Find where the given text appears and provide that cell's center as (x, y) coordinate. 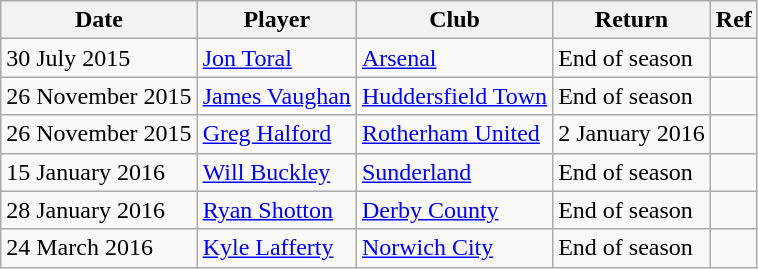
Greg Halford (276, 134)
30 July 2015 (99, 58)
James Vaughan (276, 96)
Player (276, 20)
24 March 2016 (99, 248)
15 January 2016 (99, 172)
Rotherham United (454, 134)
Sunderland (454, 172)
Date (99, 20)
2 January 2016 (632, 134)
Ref (734, 20)
Ryan Shotton (276, 210)
Arsenal (454, 58)
Norwich City (454, 248)
Kyle Lafferty (276, 248)
Derby County (454, 210)
Jon Toral (276, 58)
28 January 2016 (99, 210)
Huddersfield Town (454, 96)
Club (454, 20)
Return (632, 20)
Will Buckley (276, 172)
